Provide the [x, y] coordinate of the cell's center where the given text is located.  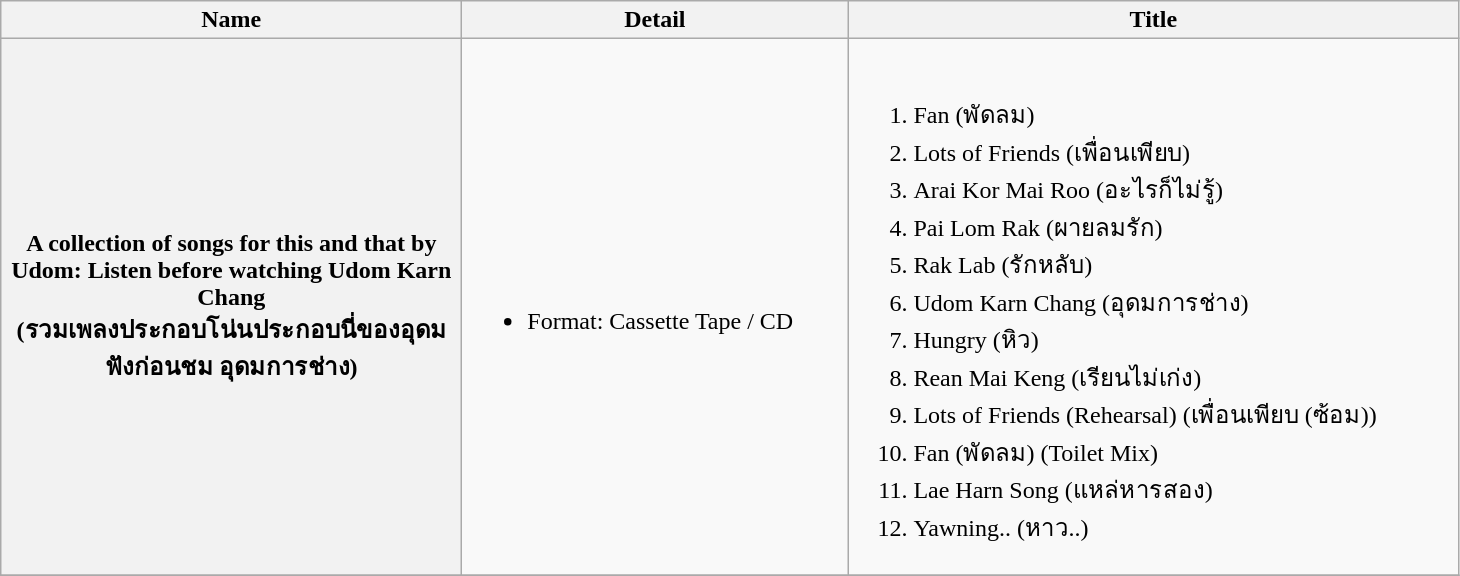
A collection of songs for this and that by Udom: Listen before watching Udom Karn Chang(รวมเพลงประกอบโน่นประกอบนี่ของอุดม ฟังก่อนชม อุดมการช่าง) [232, 307]
Name [232, 20]
Format: Cassette Tape / CD [655, 307]
Detail [655, 20]
Title [1154, 20]
